Search for the cell housing the specified text and yield its (x, y) center coordinate. 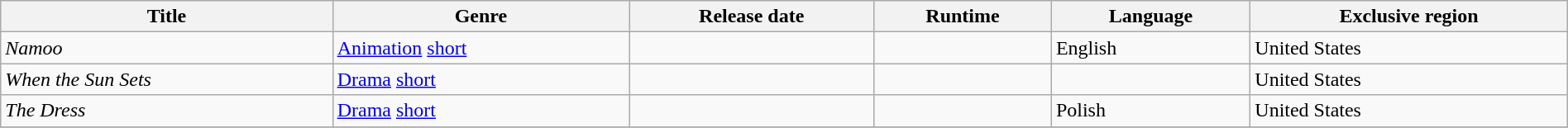
Release date (752, 17)
English (1150, 48)
Genre (481, 17)
Animation short (481, 48)
Runtime (963, 17)
Title (167, 17)
Polish (1150, 111)
When the Sun Sets (167, 79)
Language (1150, 17)
Namoo (167, 48)
The Dress (167, 111)
Exclusive region (1409, 17)
